Locate the cell with the specified text and output its [x, y] center coordinate. 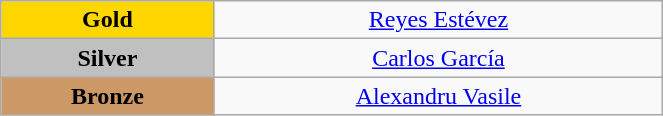
Silver [108, 58]
Bronze [108, 96]
Carlos García [438, 58]
Gold [108, 20]
Reyes Estévez [438, 20]
Alexandru Vasile [438, 96]
